Pinpoint the cell where the given text exists, returning its (x, y) midpoint coordinate. 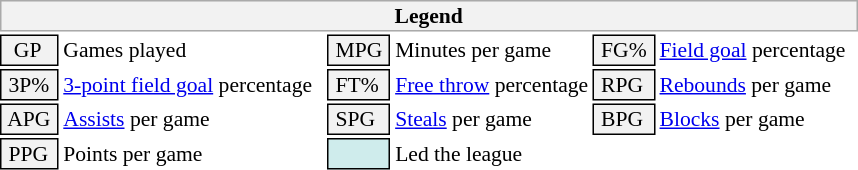
3-point field goal percentage (193, 85)
Steals per game (492, 120)
APG (30, 120)
MPG (359, 50)
Free throw percentage (492, 85)
Blocks per game (758, 120)
Games played (193, 50)
Led the league (492, 154)
FT% (359, 85)
RPG (624, 85)
Legend (428, 16)
Field goal percentage (758, 50)
Rebounds per game (758, 85)
3P% (30, 85)
Minutes per game (492, 50)
Points per game (193, 154)
PPG (30, 154)
Assists per game (193, 120)
BPG (624, 120)
SPG (359, 120)
FG% (624, 50)
GP (30, 50)
